Provide the (X, Y) coordinate of the cell's center where the given text is located.  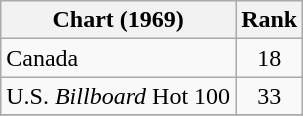
18 (270, 58)
33 (270, 96)
Canada (118, 58)
Rank (270, 20)
U.S. Billboard Hot 100 (118, 96)
Chart (1969) (118, 20)
